Detect which cell encompasses the target text, then output its [X, Y] center coordinate. 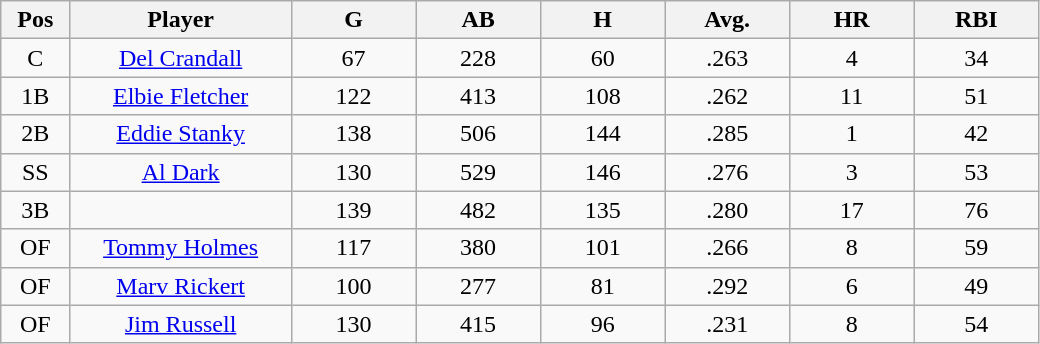
.263 [728, 58]
108 [602, 96]
SS [36, 172]
96 [602, 324]
51 [976, 96]
413 [478, 96]
54 [976, 324]
2B [36, 134]
17 [852, 210]
6 [852, 286]
380 [478, 248]
139 [354, 210]
.285 [728, 134]
.280 [728, 210]
228 [478, 58]
117 [354, 248]
.231 [728, 324]
506 [478, 134]
C [36, 58]
53 [976, 172]
34 [976, 58]
529 [478, 172]
.292 [728, 286]
Tommy Holmes [180, 248]
42 [976, 134]
101 [602, 248]
HR [852, 20]
3 [852, 172]
67 [354, 58]
Eddie Stanky [180, 134]
1B [36, 96]
60 [602, 58]
1 [852, 134]
H [602, 20]
4 [852, 58]
.276 [728, 172]
59 [976, 248]
Al Dark [180, 172]
AB [478, 20]
482 [478, 210]
Jim Russell [180, 324]
Avg. [728, 20]
138 [354, 134]
49 [976, 286]
100 [354, 286]
146 [602, 172]
.262 [728, 96]
81 [602, 286]
G [354, 20]
RBI [976, 20]
76 [976, 210]
415 [478, 324]
.266 [728, 248]
Marv Rickert [180, 286]
Pos [36, 20]
3B [36, 210]
122 [354, 96]
Elbie Fletcher [180, 96]
11 [852, 96]
Del Crandall [180, 58]
Player [180, 20]
277 [478, 286]
144 [602, 134]
135 [602, 210]
